From the cell containing the given text, extract its center point as (X, Y) coordinate. 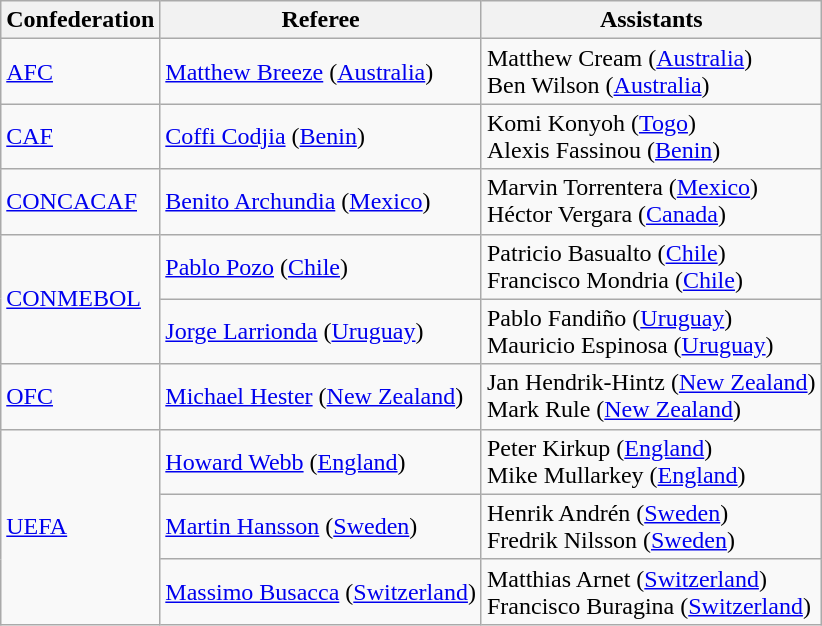
Pablo Pozo (Chile) (321, 266)
Coffi Codjia (Benin) (321, 136)
AFC (80, 72)
Jan Hendrik-Hintz (New Zealand)Mark Rule (New Zealand) (651, 396)
Massimo Busacca (Switzerland) (321, 592)
Jorge Larrionda (Uruguay) (321, 332)
Patricio Basualto (Chile)Francisco Mondria (Chile) (651, 266)
Matthias Arnet (Switzerland)Francisco Buragina (Switzerland) (651, 592)
Pablo Fandiño (Uruguay)Mauricio Espinosa (Uruguay) (651, 332)
OFC (80, 396)
Peter Kirkup (England)Mike Mullarkey (England) (651, 462)
UEFA (80, 526)
CONMEBOL (80, 299)
Martin Hansson (Sweden) (321, 526)
Confederation (80, 20)
Benito Archundia (Mexico) (321, 202)
Michael Hester (New Zealand) (321, 396)
Assistants (651, 20)
Howard Webb (England) (321, 462)
Matthew Breeze (Australia) (321, 72)
Marvin Torrentera (Mexico)Héctor Vergara (Canada) (651, 202)
CONCACAF (80, 202)
Henrik Andrén (Sweden)Fredrik Nilsson (Sweden) (651, 526)
Referee (321, 20)
Matthew Cream (Australia)Ben Wilson (Australia) (651, 72)
Komi Konyoh (Togo)Alexis Fassinou (Benin) (651, 136)
CAF (80, 136)
